For the text-containing cell, return its midpoint in [x, y] coordinate format. 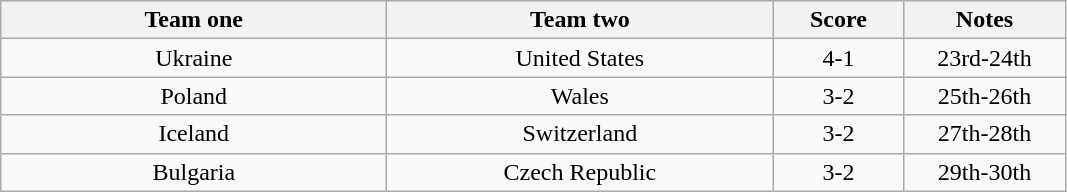
Wales [580, 96]
23rd-24th [984, 58]
United States [580, 58]
29th-30th [984, 172]
Score [838, 20]
4-1 [838, 58]
Iceland [194, 134]
Poland [194, 96]
Team two [580, 20]
Ukraine [194, 58]
Switzerland [580, 134]
Team one [194, 20]
Bulgaria [194, 172]
Czech Republic [580, 172]
25th-26th [984, 96]
27th-28th [984, 134]
Notes [984, 20]
